Determine the [X, Y] coordinate at the center of the cell enclosing the given text.  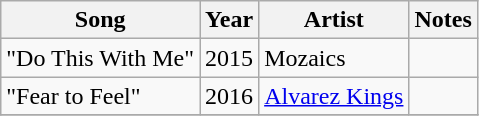
"Fear to Feel" [100, 96]
Mozaics [334, 58]
2015 [230, 58]
Song [100, 20]
"Do This With Me" [100, 58]
Alvarez Kings [334, 96]
Artist [334, 20]
Year [230, 20]
2016 [230, 96]
Notes [443, 20]
